Determine the [x, y] coordinate at the center of the cell enclosing the given text.  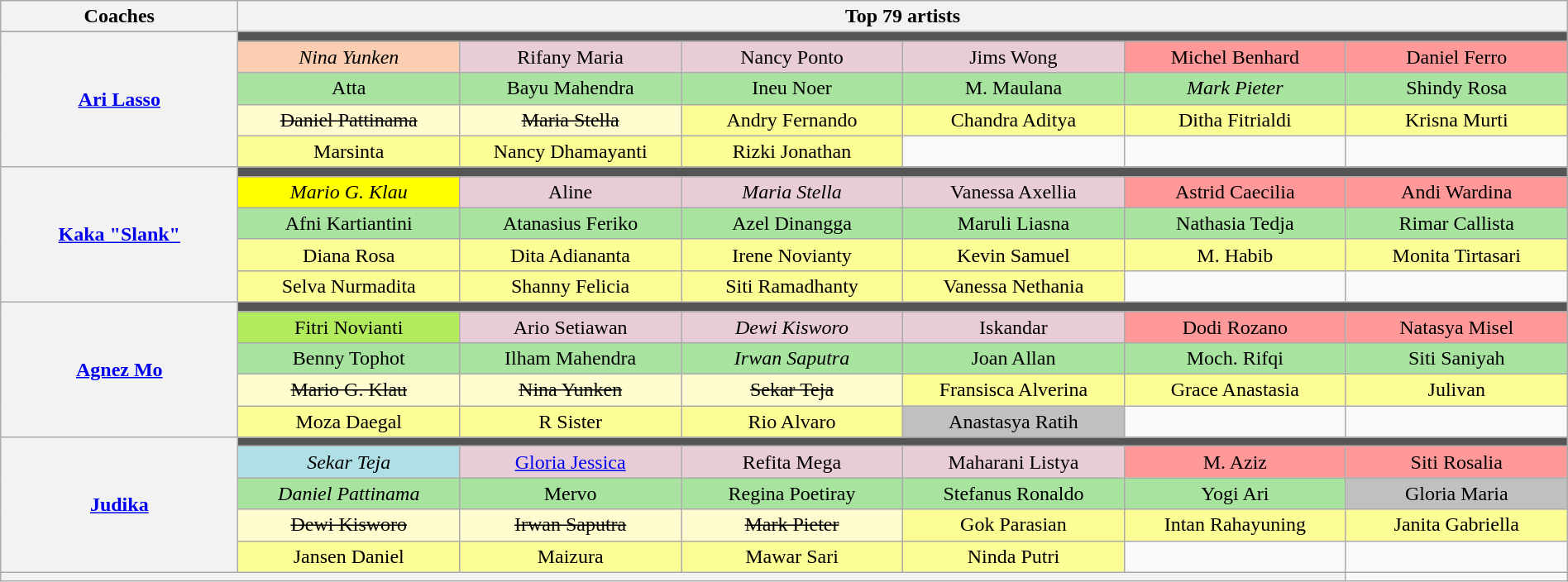
Siti Ramadhanty [792, 286]
Jansen Daniel [349, 556]
Moch. Rifqi [1235, 359]
Shanny Felicia [571, 286]
Astrid Caecilia [1235, 192]
Andi Wardina [1456, 192]
Julivan [1456, 390]
Monita Tirtasari [1456, 255]
Janita Gabriella [1456, 525]
Vanessa Axellia [1013, 192]
M. Aziz [1235, 462]
Judika [119, 504]
Fransisca Alverina [1013, 390]
Ditha Fitrialdi [1235, 120]
Nancy Dhamayanti [571, 151]
Rio Alvaro [792, 422]
Vanessa Nethania [1013, 286]
Intan Rahayuning [1235, 525]
Mervo [571, 494]
Moza Daegal [349, 422]
Agnez Mo [119, 369]
Joan Allan [1013, 359]
Atanasius Feriko [571, 223]
Afni Kartiantini [349, 223]
Regina Poetiray [792, 494]
Nathasia Tedja [1235, 223]
Ninda Putri [1013, 556]
Dita Adiananta [571, 255]
R Sister [571, 422]
Michel Benhard [1235, 57]
Ilham Mahendra [571, 359]
Anastasya Ratih [1013, 422]
Stefanus Ronaldo [1013, 494]
Top 79 artists [903, 17]
Yogi Ari [1235, 494]
Gloria Maria [1456, 494]
Natasya Misel [1456, 327]
Ari Lasso [119, 99]
Jims Wong [1013, 57]
Dodi Rozano [1235, 327]
Azel Dinangga [792, 223]
Andry Fernando [792, 120]
Ario Setiawan [571, 327]
Mawar Sari [792, 556]
Grace Anastasia [1235, 390]
Bayu Mahendra [571, 88]
Kaka "Slank" [119, 235]
Maruli Liasna [1013, 223]
Maizura [571, 556]
Shindy Rosa [1456, 88]
Refita Mega [792, 462]
Aline [571, 192]
Siti Saniyah [1456, 359]
Kevin Samuel [1013, 255]
Gok Parasian [1013, 525]
Fitri Novianti [349, 327]
Krisna Murti [1456, 120]
Ineu Noer [792, 88]
Chandra Aditya [1013, 120]
Gloria Jessica [571, 462]
Rimar Callista [1456, 223]
Iskandar [1013, 327]
Maharani Listya [1013, 462]
M. Habib [1235, 255]
Marsinta [349, 151]
Rizki Jonathan [792, 151]
Benny Tophot [349, 359]
Irene Novianty [792, 255]
M. Maulana [1013, 88]
Diana Rosa [349, 255]
Coaches [119, 17]
Nancy Ponto [792, 57]
Rifany Maria [571, 57]
Daniel Ferro [1456, 57]
Atta [349, 88]
Siti Rosalia [1456, 462]
Selva Nurmadita [349, 286]
